Output the [x, y] coordinate of the center of the cell containing the given text.  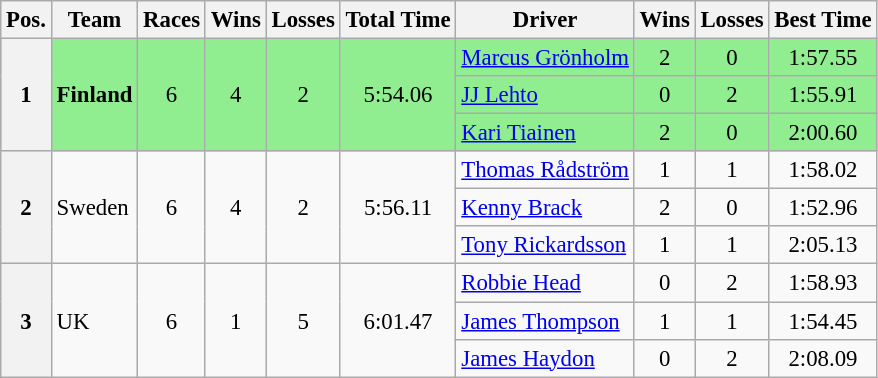
Marcus Grönholm [545, 58]
Kenny Brack [545, 208]
Races [172, 20]
Sweden [94, 208]
1:57.55 [823, 58]
5:56.11 [398, 208]
1:54.45 [823, 321]
James Haydon [545, 358]
UK [94, 320]
2:00.60 [823, 133]
Best Time [823, 20]
2:08.09 [823, 358]
James Thompson [545, 321]
Robbie Head [545, 283]
Total Time [398, 20]
1:58.02 [823, 170]
Pos. [26, 20]
6:01.47 [398, 320]
3 [26, 320]
Driver [545, 20]
1:52.96 [823, 208]
5 [303, 320]
Thomas Rådström [545, 170]
1:55.91 [823, 95]
JJ Lehto [545, 95]
Team [94, 20]
Finland [94, 96]
Tony Rickardsson [545, 245]
1:58.93 [823, 283]
Kari Tiainen [545, 133]
2:05.13 [823, 245]
5:54.06 [398, 96]
